Return [X, Y] of the center of cell containing provided text 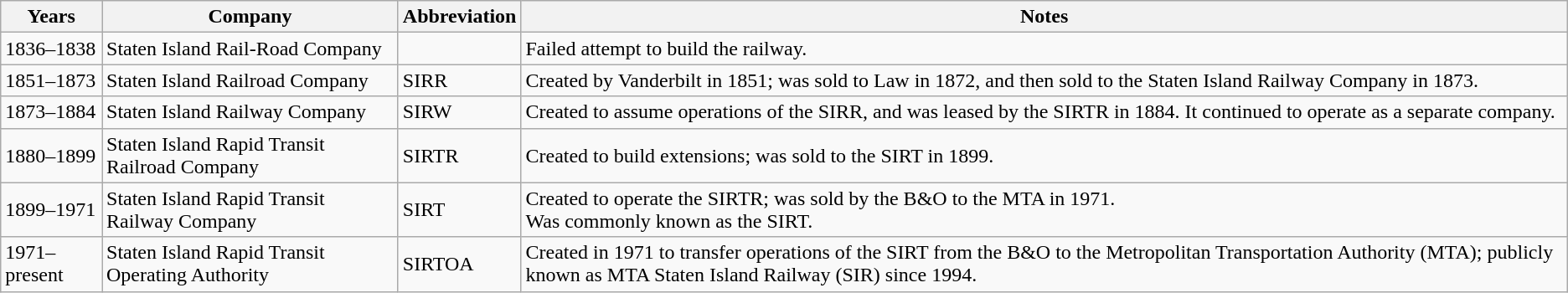
Staten Island Rail-Road Company [250, 49]
Failed attempt to build the railway. [1044, 49]
1971–present [52, 265]
1851–1873 [52, 80]
1873–1884 [52, 112]
Created by Vanderbilt in 1851; was sold to Law in 1872, and then sold to the Staten Island Railway Company in 1873. [1044, 80]
SIRTR [459, 156]
Company [250, 17]
Staten Island Railway Company [250, 112]
SIRR [459, 80]
Created to build extensions; was sold to the SIRT in 1899. [1044, 156]
Created to operate the SIRTR; was sold by the B&O to the MTA in 1971.Was commonly known as the SIRT. [1044, 209]
Abbreviation [459, 17]
Staten Island Railroad Company [250, 80]
Created to assume operations of the SIRR, and was leased by the SIRTR in 1884. It continued to operate as a separate company. [1044, 112]
SIRTOA [459, 265]
Notes [1044, 17]
Years [52, 17]
1880–1899 [52, 156]
1836–1838 [52, 49]
1899–1971 [52, 209]
Staten Island Rapid Transit Operating Authority [250, 265]
Staten Island Rapid Transit Railroad Company [250, 156]
SIRW [459, 112]
Staten Island Rapid Transit Railway Company [250, 209]
SIRT [459, 209]
